Return the [X, Y] coordinate for the center point of the cell that contains the specified text.  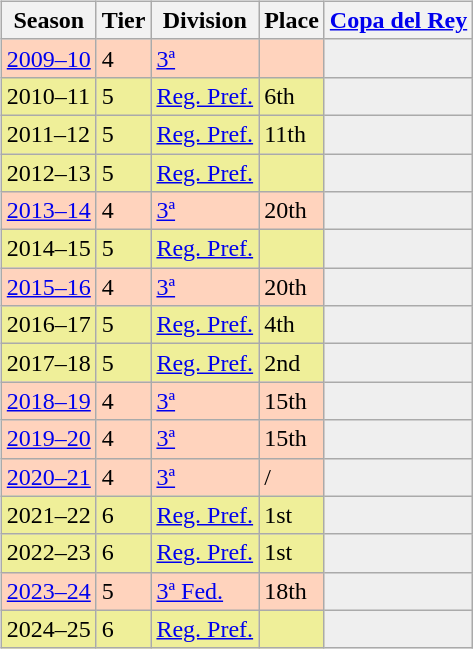
2017–18 [48, 363]
2018–19 [48, 401]
2013–14 [48, 211]
2023–24 [48, 591]
Division [205, 20]
2022–23 [48, 553]
2021–22 [48, 515]
2014–15 [48, 249]
/ [292, 477]
2016–17 [48, 325]
2nd [292, 363]
11th [292, 134]
2010–11 [48, 96]
6th [292, 96]
2009–10 [48, 58]
2019–20 [48, 439]
Place [292, 20]
2012–13 [48, 173]
Tier [124, 20]
18th [292, 591]
2020–21 [48, 477]
Season [48, 20]
2015–16 [48, 287]
Copa del Rey [398, 20]
2024–25 [48, 629]
4th [292, 325]
2011–12 [48, 134]
3ª Fed. [205, 591]
